Output the [x, y] coordinate of the center of the cell containing the given text.  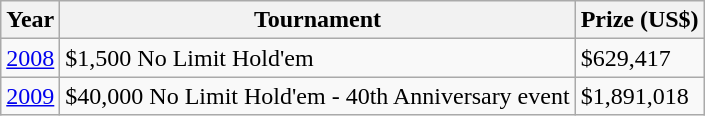
$1,891,018 [640, 96]
Tournament [318, 20]
$629,417 [640, 58]
Prize (US$) [640, 20]
2009 [30, 96]
$40,000 No Limit Hold'em - 40th Anniversary event [318, 96]
Year [30, 20]
$1,500 No Limit Hold'em [318, 58]
2008 [30, 58]
